Identify which cell holds the provided text, then report its (x, y) central coordinate. 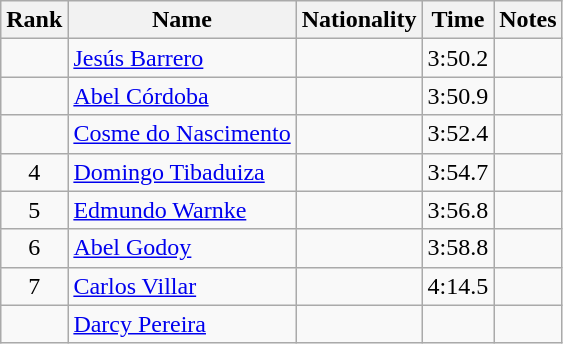
7 (34, 286)
Edmundo Warnke (182, 210)
3:56.8 (458, 210)
3:50.9 (458, 96)
Time (458, 20)
3:58.8 (458, 248)
Domingo Tibaduiza (182, 172)
5 (34, 210)
Carlos Villar (182, 286)
Jesús Barrero (182, 58)
Rank (34, 20)
Nationality (359, 20)
Name (182, 20)
Notes (528, 20)
Abel Córdoba (182, 96)
Darcy Pereira (182, 324)
3:54.7 (458, 172)
6 (34, 248)
Cosme do Nascimento (182, 134)
3:50.2 (458, 58)
4 (34, 172)
4:14.5 (458, 286)
Abel Godoy (182, 248)
3:52.4 (458, 134)
